Determine the (x, y) coordinate at the center of the cell enclosing the given text.  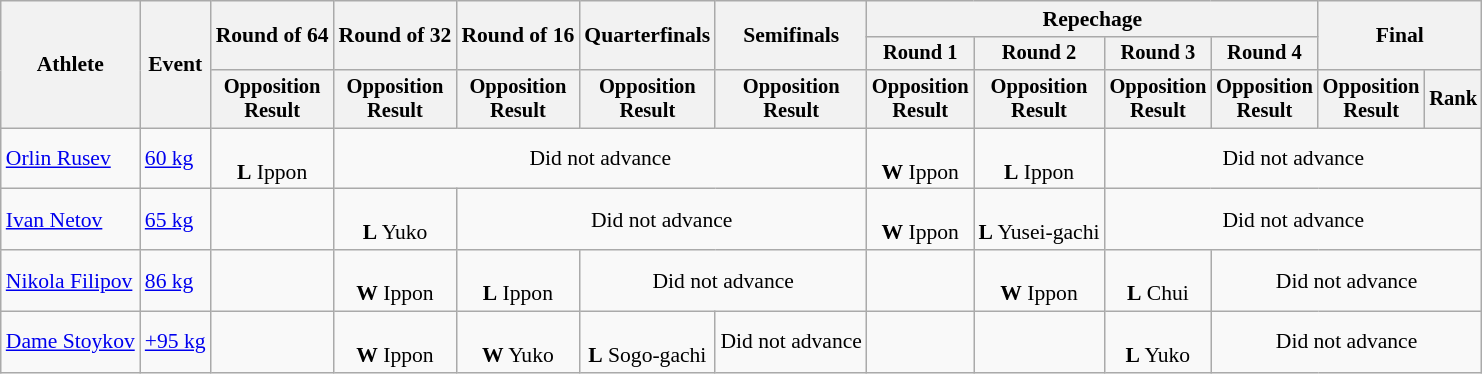
L Chui (1158, 280)
Round 3 (1158, 54)
L Yusei-gachi (1040, 220)
Round of 64 (272, 36)
W Yuko (518, 342)
Nikola Filipov (70, 280)
Round of 16 (518, 36)
Rank (1453, 99)
Round 4 (1264, 54)
Round of 32 (396, 36)
Round 1 (920, 54)
Quarterfinals (647, 36)
Repechage (1092, 19)
+95 kg (176, 342)
Orlin Rusev (70, 158)
Dame Stoykov (70, 342)
Final (1400, 36)
L Sogo-gachi (647, 342)
Ivan Netov (70, 220)
Event (176, 64)
86 kg (176, 280)
Semifinals (791, 36)
65 kg (176, 220)
60 kg (176, 158)
Round 2 (1040, 54)
Athlete (70, 64)
